Search for the cell housing the specified text and yield its [X, Y] center coordinate. 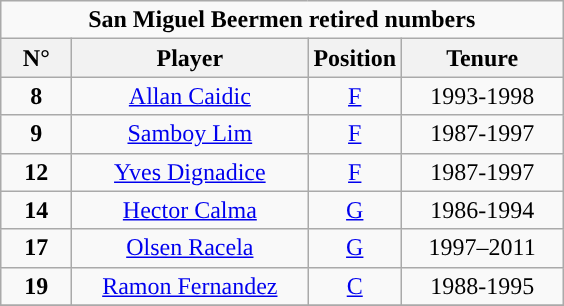
19 [36, 286]
San Miguel Beermen retired numbers [282, 20]
Position [355, 58]
1988-1995 [482, 286]
Yves Dignadice [190, 172]
C [355, 286]
17 [36, 248]
9 [36, 134]
12 [36, 172]
8 [36, 96]
Samboy Lim [190, 134]
14 [36, 210]
1993-1998 [482, 96]
Olsen Racela [190, 248]
Allan Caidic [190, 96]
Ramon Fernandez [190, 286]
Hector Calma [190, 210]
Tenure [482, 58]
Player [190, 58]
1986-1994 [482, 210]
1997–2011 [482, 248]
N° [36, 58]
